Return (X, Y) of the center of cell containing provided text 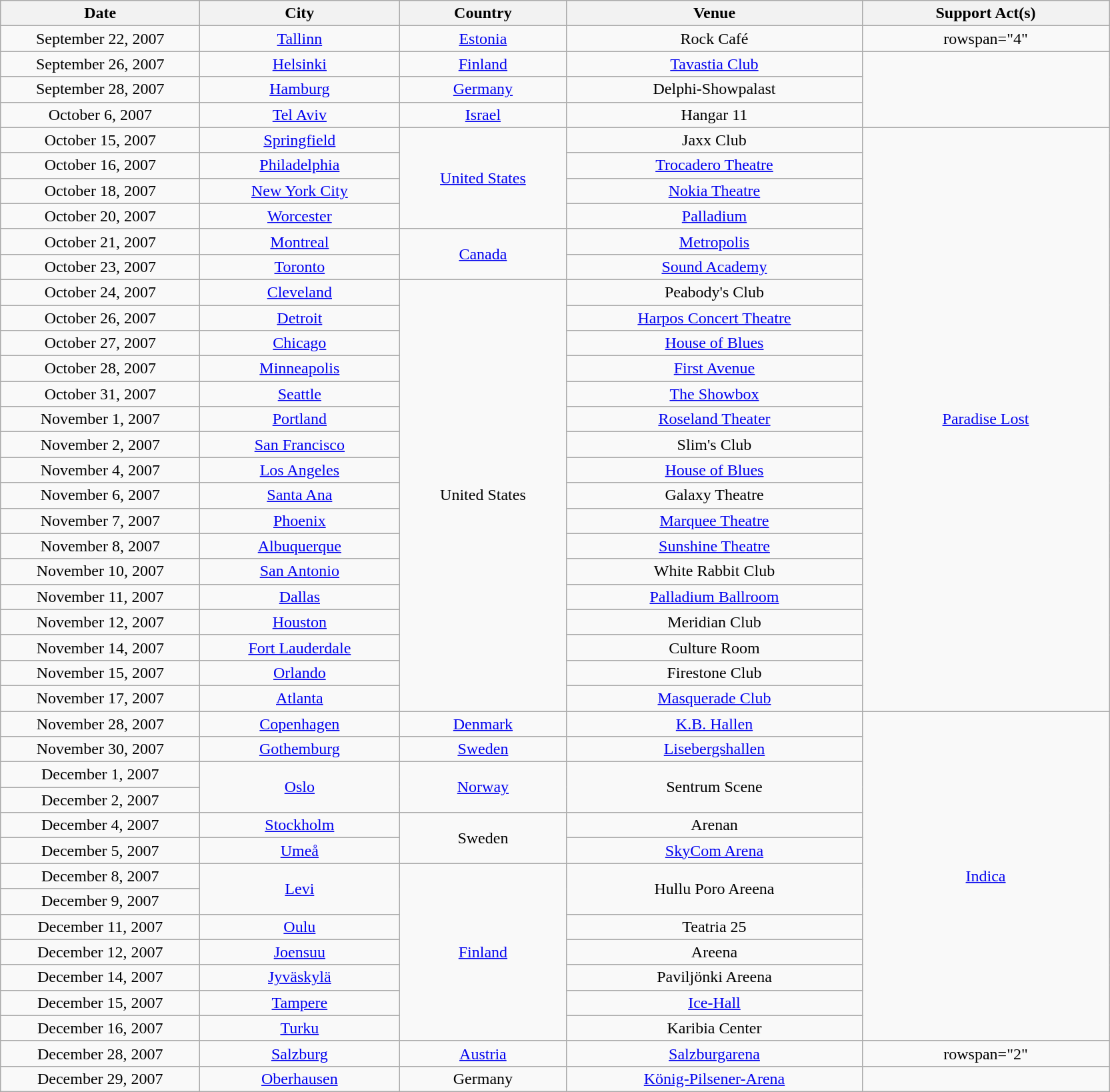
Sentrum Scene (715, 787)
November 15, 2007 (100, 673)
Palladium Ballroom (715, 597)
November 30, 2007 (100, 749)
September 26, 2007 (100, 64)
Ice-Hall (715, 1003)
Detroit (300, 318)
Karibia Center (715, 1028)
Atlanta (300, 698)
September 28, 2007 (100, 89)
Umeå (300, 851)
October 16, 2007 (100, 165)
Oslo (300, 787)
December 11, 2007 (100, 927)
Harpos Concert Theatre (715, 318)
October 26, 2007 (100, 318)
December 14, 2007 (100, 977)
Santa Ana (300, 495)
December 8, 2007 (100, 876)
October 31, 2007 (100, 394)
Teatria 25 (715, 927)
Indica (985, 876)
Peabody's Club (715, 292)
Albuquerque (300, 546)
Montreal (300, 241)
Seattle (300, 394)
Areena (715, 952)
Canada (483, 254)
Roseland Theater (715, 419)
Nokia Theatre (715, 191)
Lisebergshallen (715, 749)
Stockholm (300, 825)
December 9, 2007 (100, 901)
Denmark (483, 723)
Galaxy Theatre (715, 495)
November 1, 2007 (100, 419)
Salzburg (300, 1053)
White Rabbit Club (715, 571)
Los Angeles (300, 470)
October 18, 2007 (100, 191)
October 28, 2007 (100, 369)
November 8, 2007 (100, 546)
December 4, 2007 (100, 825)
October 24, 2007 (100, 292)
Fort Lauderdale (300, 647)
rowspan="2" (985, 1053)
Slim's Club (715, 445)
November 28, 2007 (100, 723)
December 28, 2007 (100, 1053)
November 2, 2007 (100, 445)
Toronto (300, 267)
Meridian Club (715, 622)
December 5, 2007 (100, 851)
K.B. Hallen (715, 723)
Portland (300, 419)
December 2, 2007 (100, 800)
Estonia (483, 39)
November 14, 2007 (100, 647)
City (300, 13)
Rock Café (715, 39)
Paviljönki Areena (715, 977)
Date (100, 13)
Springfield (300, 140)
Venue (715, 13)
Sound Academy (715, 267)
Orlando (300, 673)
Delphi-Showpalast (715, 89)
Hullu Poro Areena (715, 889)
First Avenue (715, 369)
Metropolis (715, 241)
Joensuu (300, 952)
Hamburg (300, 89)
Copenhagen (300, 723)
Paradise Lost (985, 419)
Sunshine Theatre (715, 546)
Worcester (300, 216)
October 27, 2007 (100, 343)
November 4, 2007 (100, 470)
December 12, 2007 (100, 952)
Israel (483, 115)
October 15, 2007 (100, 140)
October 21, 2007 (100, 241)
Oberhausen (300, 1079)
Masquerade Club (715, 698)
Helsinki (300, 64)
New York City (300, 191)
Levi (300, 889)
Palladium (715, 216)
Tel Aviv (300, 115)
Hangar 11 (715, 115)
October 6, 2007 (100, 115)
Jyväskylä (300, 977)
October 20, 2007 (100, 216)
Trocadero Theatre (715, 165)
November 17, 2007 (100, 698)
November 11, 2007 (100, 597)
December 1, 2007 (100, 775)
Phoenix (300, 521)
Marquee Theatre (715, 521)
König-Pilsener-Arena (715, 1079)
Norway (483, 787)
SkyCom Arena (715, 851)
December 29, 2007 (100, 1079)
San Francisco (300, 445)
Philadelphia (300, 165)
Austria (483, 1053)
Jaxx Club (715, 140)
November 6, 2007 (100, 495)
Tavastia Club (715, 64)
October 23, 2007 (100, 267)
Oulu (300, 927)
Turku (300, 1028)
December 16, 2007 (100, 1028)
Support Act(s) (985, 13)
Arenan (715, 825)
September 22, 2007 (100, 39)
Houston (300, 622)
San Antonio (300, 571)
November 7, 2007 (100, 521)
Minneapolis (300, 369)
November 10, 2007 (100, 571)
Salzburgarena (715, 1053)
December 15, 2007 (100, 1003)
Tallinn (300, 39)
Chicago (300, 343)
Dallas (300, 597)
Culture Room (715, 647)
Tampere (300, 1003)
Firestone Club (715, 673)
Cleveland (300, 292)
Gothemburg (300, 749)
Country (483, 13)
November 12, 2007 (100, 622)
rowspan="4" (985, 39)
The Showbox (715, 394)
